Extract the (X, Y) coordinate from the center of the cell holding the provided text.  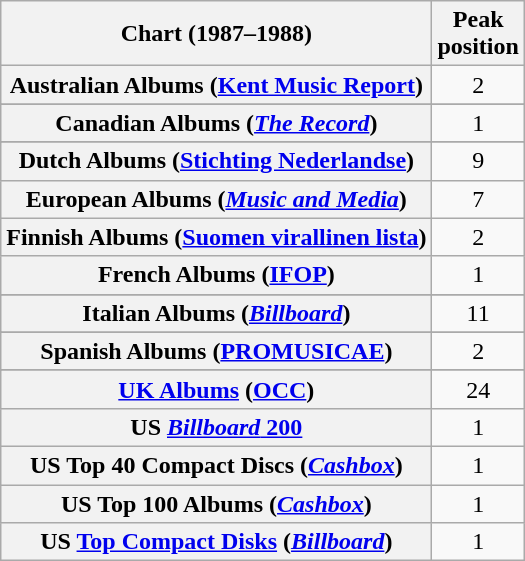
Australian Albums (Kent Music Report) (216, 85)
11 (478, 313)
US Top 40 Compact Discs (Cashbox) (216, 465)
Canadian Albums (The Record) (216, 123)
Chart (1987–1988) (216, 34)
Dutch Albums (Stichting Nederlandse) (216, 161)
UK Albums (OCC) (216, 389)
French Albums (IFOP) (216, 275)
Peakposition (478, 34)
US Billboard 200 (216, 427)
24 (478, 389)
7 (478, 199)
US Top Compact Disks (Billboard) (216, 542)
Spanish Albums (PROMUSICAE) (216, 351)
Finnish Albums (Suomen virallinen lista) (216, 237)
9 (478, 161)
US Top 100 Albums (Cashbox) (216, 503)
Italian Albums (Billboard) (216, 313)
European Albums (Music and Media) (216, 199)
